Determine the (x, y) coordinate at the center of the cell enclosing the given text.  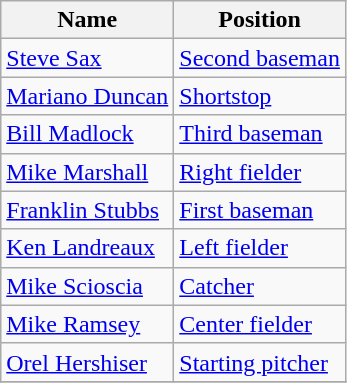
Center fielder (260, 324)
Position (260, 20)
Mike Ramsey (88, 324)
Mike Scioscia (88, 286)
Right fielder (260, 172)
Mike Marshall (88, 172)
Orel Hershiser (88, 362)
Third baseman (260, 134)
Shortstop (260, 96)
Left fielder (260, 248)
Name (88, 20)
Franklin Stubbs (88, 210)
Mariano Duncan (88, 96)
Second baseman (260, 58)
Catcher (260, 286)
Starting pitcher (260, 362)
Ken Landreaux (88, 248)
First baseman (260, 210)
Steve Sax (88, 58)
Bill Madlock (88, 134)
